Find where the given text appears and provide that cell's center as [X, Y] coordinate. 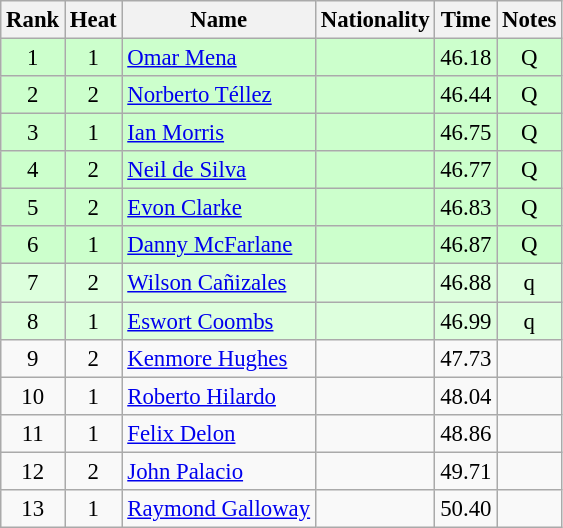
Omar Mena [218, 58]
Name [218, 20]
Norberto Téllez [218, 95]
John Palacio [218, 471]
49.71 [466, 471]
50.40 [466, 509]
Kenmore Hughes [218, 358]
Time [466, 20]
10 [33, 396]
6 [33, 245]
Roberto Hilardo [218, 396]
11 [33, 433]
7 [33, 283]
5 [33, 208]
Neil de Silva [218, 170]
12 [33, 471]
Danny McFarlane [218, 245]
46.83 [466, 208]
9 [33, 358]
46.75 [466, 133]
Nationality [374, 20]
Evon Clarke [218, 208]
Felix Delon [218, 433]
4 [33, 170]
Raymond Galloway [218, 509]
13 [33, 509]
46.44 [466, 95]
Ian Morris [218, 133]
46.18 [466, 58]
46.77 [466, 170]
48.86 [466, 433]
48.04 [466, 396]
Eswort Coombs [218, 321]
3 [33, 133]
46.87 [466, 245]
46.99 [466, 321]
47.73 [466, 358]
8 [33, 321]
Heat [94, 20]
Rank [33, 20]
46.88 [466, 283]
Notes [530, 20]
Wilson Cañizales [218, 283]
